Pinpoint the cell where the given text exists, returning its (x, y) midpoint coordinate. 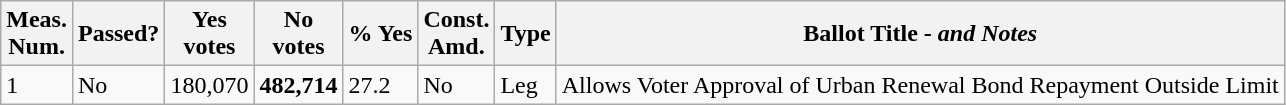
Yesvotes (210, 34)
Leg (526, 85)
Allows Voter Approval of Urban Renewal Bond Repayment Outside Limit (920, 85)
Const.Amd. (456, 34)
Type (526, 34)
180,070 (210, 85)
27.2 (380, 85)
1 (37, 85)
Passed? (118, 34)
Ballot Title - and Notes (920, 34)
% Yes (380, 34)
Meas.Num. (37, 34)
Novotes (298, 34)
482,714 (298, 85)
